Search for the cell housing the specified text and yield its [X, Y] center coordinate. 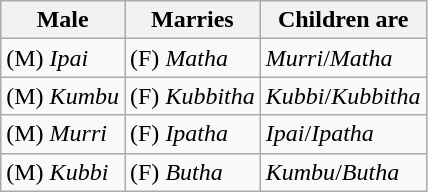
Male [63, 20]
(M) Ipai [63, 58]
(F) Ipatha [192, 134]
(M) Kumbu [63, 96]
Kubbi/Kubbitha [343, 96]
(M) Kubbi [63, 172]
Marries [192, 20]
Children are [343, 20]
(M) Murri [63, 134]
(F) Butha [192, 172]
Murri/Matha [343, 58]
(F) Matha [192, 58]
Ipai/Ipatha [343, 134]
(F) Kubbitha [192, 96]
Kumbu/Butha [343, 172]
